Return the [x, y] coordinate for the center point of the cell that contains the specified text.  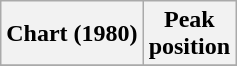
Chart (1980) [72, 34]
Peakposition [189, 34]
